Determine the [X, Y] coordinate at the center of the cell enclosing the given text.  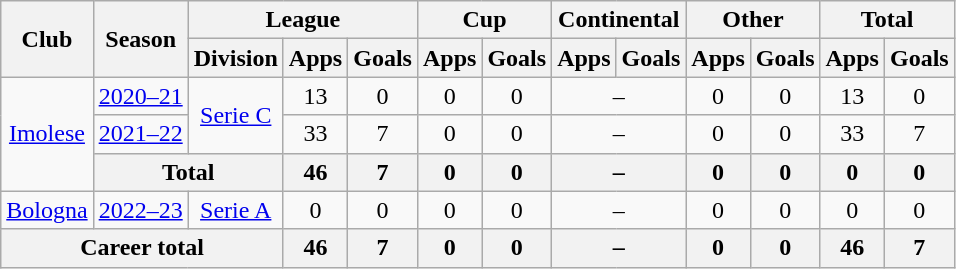
Season [140, 39]
League [302, 20]
2020–21 [140, 96]
Serie A [236, 210]
Division [236, 58]
Serie C [236, 115]
Imolese [47, 134]
2022–23 [140, 210]
Cup [484, 20]
2021–22 [140, 134]
Career total [142, 248]
Club [47, 39]
Continental [619, 20]
Bologna [47, 210]
Other [753, 20]
